Search for the cell housing the specified text and yield its [X, Y] center coordinate. 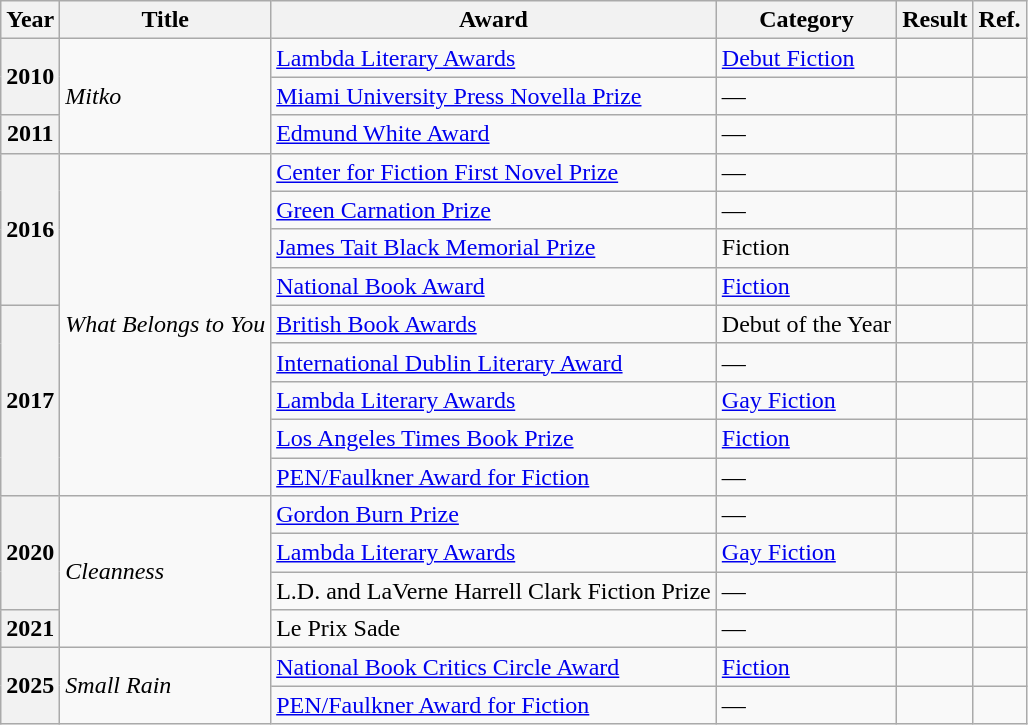
Ref. [1000, 20]
What Belongs to You [166, 324]
Year [30, 20]
Result [935, 20]
Cleanness [166, 572]
Le Prix Sade [494, 629]
Debut Fiction [806, 58]
L.D. and LaVerne Harrell Clark Fiction Prize [494, 591]
National Book Award [494, 286]
James Tait Black Memorial Prize [494, 248]
Edmund White Award [494, 134]
2010 [30, 77]
Small Rain [166, 686]
Category [806, 20]
Gordon Burn Prize [494, 515]
Center for Fiction First Novel Prize [494, 172]
2011 [30, 134]
2017 [30, 400]
International Dublin Literary Award [494, 362]
Miami University Press Novella Prize [494, 96]
National Book Critics Circle Award [494, 667]
Green Carnation Prize [494, 210]
British Book Awards [494, 324]
Los Angeles Times Book Prize [494, 438]
2021 [30, 629]
Debut of the Year [806, 324]
2016 [30, 229]
2020 [30, 553]
Mitko [166, 96]
Award [494, 20]
2025 [30, 686]
Title [166, 20]
